Scan for the cell matching the given text and deliver its [X, Y] coordinate at center. 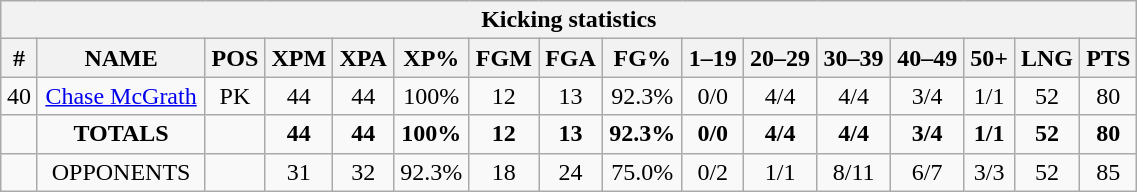
XP% [432, 58]
XPA [364, 58]
# [19, 58]
LNG [1046, 58]
40–49 [927, 58]
Kicking statistics [569, 20]
8/11 [854, 172]
20–29 [780, 58]
FGA [571, 58]
3/3 [989, 172]
30–39 [854, 58]
1–19 [712, 58]
PK [235, 96]
0/2 [712, 172]
85 [1108, 172]
OPPONENTS [121, 172]
NAME [121, 58]
POS [235, 58]
32 [364, 172]
FGM [504, 58]
40 [19, 96]
TOTALS [121, 134]
Chase McGrath [121, 96]
6/7 [927, 172]
PTS [1108, 58]
FG% [642, 58]
18 [504, 172]
31 [299, 172]
XPM [299, 58]
50+ [989, 58]
24 [571, 172]
75.0% [642, 172]
